Provide the [x, y] coordinate of the cell's center where the given text is located.  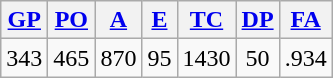
E [160, 20]
DP [258, 20]
465 [72, 58]
A [118, 20]
870 [118, 58]
FA [306, 20]
.934 [306, 58]
1430 [206, 58]
50 [258, 58]
95 [160, 58]
TC [206, 20]
343 [24, 58]
GP [24, 20]
PO [72, 20]
